Determine the [x, y] coordinate at the center of the cell enclosing the given text.  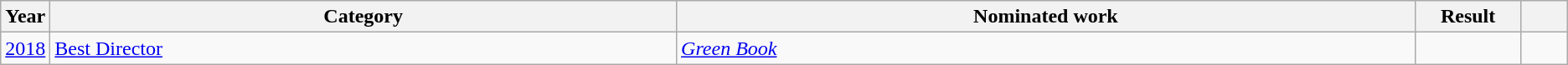
Result [1467, 17]
2018 [25, 48]
Nominated work [1046, 17]
Category [364, 17]
Green Book [1046, 48]
Best Director [364, 48]
Year [25, 17]
